Provide the (x, y) coordinate of the cell's center where the given text is located.  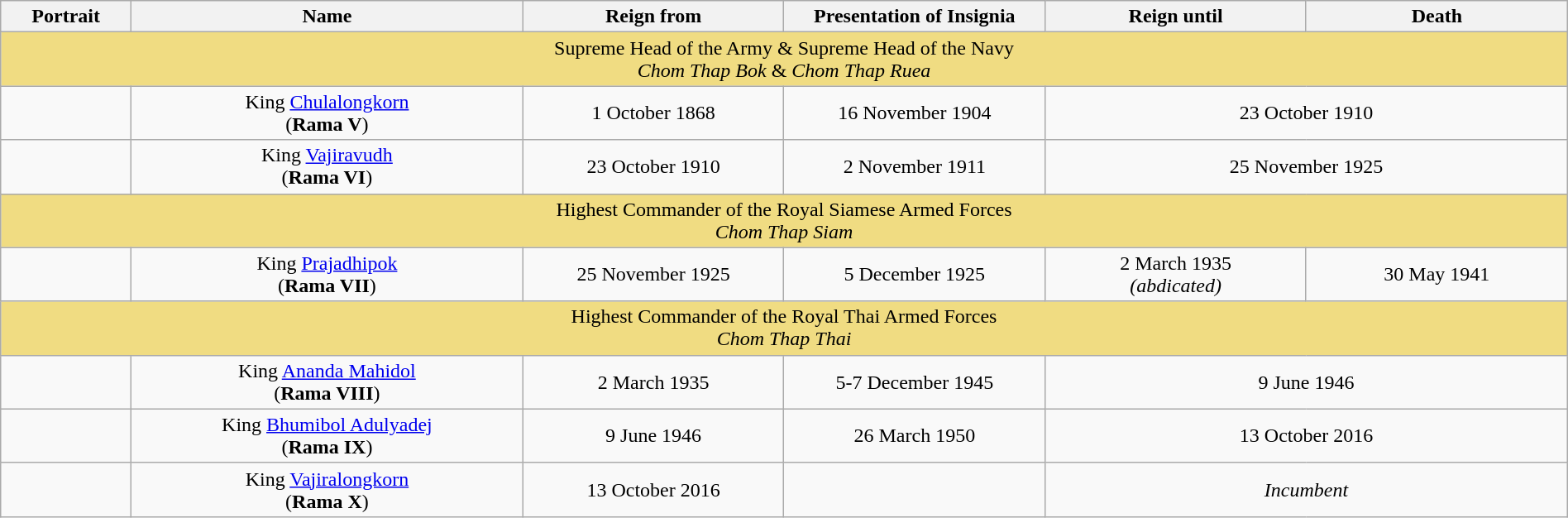
Name (327, 17)
Portrait (66, 17)
Incumbent (1307, 490)
1 October 1868 (653, 113)
2 November 1911 (915, 167)
King Vajiravudh(Rama VI) (327, 167)
Supreme Head of the Army & Supreme Head of the NavyChom Thap Bok & Chom Thap Ruea (784, 60)
King Bhumibol Adulyadej(Rama IX) (327, 435)
King Ananda Mahidol(Rama VIII) (327, 382)
5-7 December 1945 (915, 382)
Reign from (653, 17)
Highest Commander of the Royal Thai Armed ForcesChom Thap Thai (784, 328)
Highest Commander of the Royal Siamese Armed ForcesChom Thap Siam (784, 220)
2 March 1935 (653, 382)
Reign until (1176, 17)
16 November 1904 (915, 113)
King Prajadhipok(Rama VII) (327, 275)
30 May 1941 (1437, 275)
Presentation of Insignia (915, 17)
King Chulalongkorn(Rama V) (327, 113)
26 March 1950 (915, 435)
5 December 1925 (915, 275)
2 March 1935(abdicated) (1176, 275)
Death (1437, 17)
King Vajiralongkorn(Rama X) (327, 490)
